From the cell containing the given text, extract its center point as [x, y] coordinate. 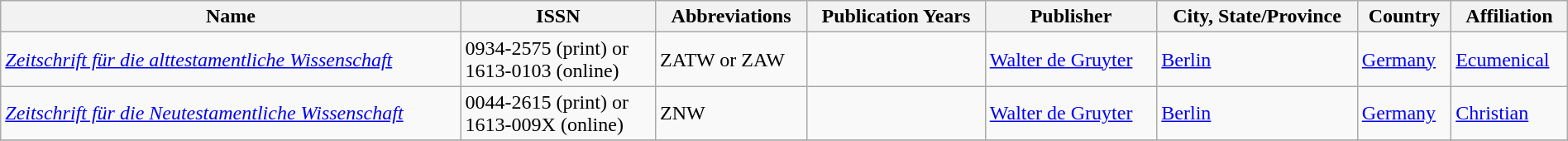
Abbreviations [731, 17]
City, State/Province [1257, 17]
0934-2575 (print) or1613-0103 (online) [557, 60]
ZATW or ZAW [731, 60]
ZNW [731, 113]
Christian [1510, 113]
ISSN [557, 17]
Name [231, 17]
0044-2615 (print) or1613-009X (online) [557, 113]
Affiliation [1510, 17]
Zeitschrift für die alttestamentliche Wissenschaft [231, 60]
Ecumenical [1510, 60]
Publication Years [896, 17]
Zeitschrift für die Neutestamentliche Wissenschaft [231, 113]
Publisher [1071, 17]
Country [1404, 17]
